Output the [X, Y] coordinate of the center of the cell containing the given text.  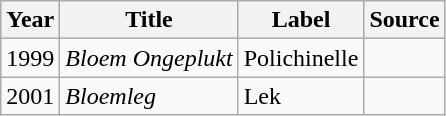
Label [301, 20]
Year [30, 20]
2001 [30, 96]
Source [404, 20]
Lek [301, 96]
1999 [30, 58]
Bloemleg [149, 96]
Bloem Ongeplukt [149, 58]
Polichinelle [301, 58]
Title [149, 20]
